Determine the (X, Y) coordinate at the center of the cell enclosing the given text.  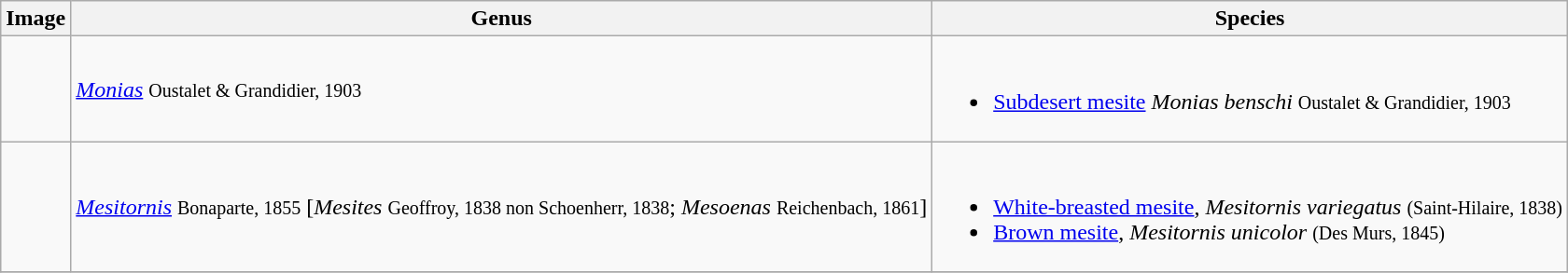
Genus (502, 19)
Monias Oustalet & Grandidier, 1903 (502, 89)
Subdesert mesite Monias benschi Oustalet & Grandidier, 1903 (1251, 89)
Mesitornis Bonaparte, 1855 [Mesites Geoffroy, 1838 non Schoenherr, 1838; Mesoenas Reichenbach, 1861] (502, 207)
White-breasted mesite, Mesitornis variegatus (Saint-Hilaire, 1838)Brown mesite, Mesitornis unicolor (Des Murs, 1845) (1251, 207)
Image (35, 19)
Species (1251, 19)
